Return the (x, y) coordinate for the center point of the cell that contains the specified text.  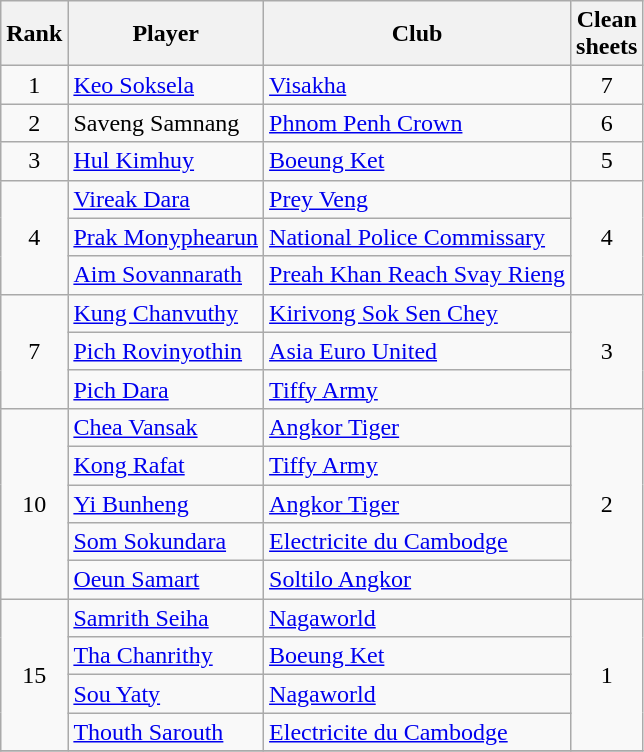
Prey Veng (418, 199)
Kirivong Sok Sen Chey (418, 313)
Vireak Dara (166, 199)
6 (607, 123)
Prak Monyphearun (166, 237)
Pich Dara (166, 389)
Som Sokundara (166, 542)
Rank (34, 34)
Chea Vansak (166, 427)
Samrith Seiha (166, 618)
Soltilo Angkor (418, 580)
Kung Chanvuthy (166, 313)
Saveng Samnang (166, 123)
Kong Rafat (166, 465)
Tha Chanrithy (166, 656)
Pich Rovinyothin (166, 351)
Sou Yaty (166, 694)
Phnom Penh Crown (418, 123)
Player (166, 34)
Yi Bunheng (166, 503)
Asia Euro United (418, 351)
Club (418, 34)
Aim Sovannarath (166, 275)
Thouth Sarouth (166, 732)
Visakha (418, 85)
National Police Commissary (418, 237)
15 (34, 675)
Oeun Samart (166, 580)
Hul Kimhuy (166, 161)
10 (34, 503)
Cleansheets (607, 34)
Keo Soksela (166, 85)
5 (607, 161)
Preah Khan Reach Svay Rieng (418, 275)
